From the cell containing the given text, extract its center point as (x, y) coordinate. 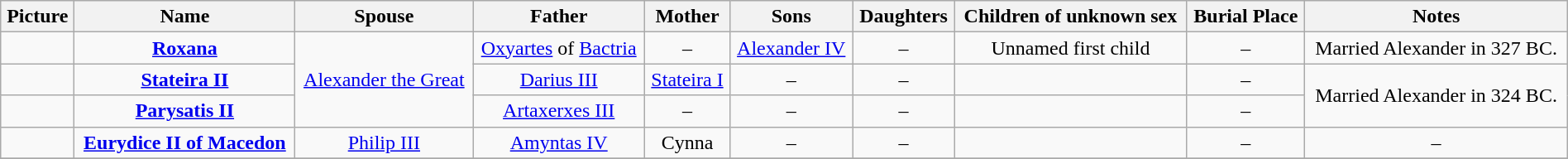
Married Alexander in 327 BC. (1436, 48)
Burial Place (1245, 17)
Eurydice II of Macedon (185, 142)
Darius III (559, 79)
Parysatis II (185, 111)
Cynna (688, 142)
Oxyartes of Bactria (559, 48)
Roxana (185, 48)
Alexander IV (791, 48)
Philip III (384, 142)
Married Alexander in 324 BC. (1436, 95)
Stateira II (185, 79)
Daughters (903, 17)
Amyntas IV (559, 142)
Spouse (384, 17)
Name (185, 17)
Stateira I (688, 79)
Notes (1436, 17)
Picture (38, 17)
Unnamed first child (1070, 48)
Mother (688, 17)
Father (559, 17)
Alexander the Great (384, 79)
Artaxerxes III (559, 111)
Sons (791, 17)
Children of unknown sex (1070, 17)
